Find where the given text appears and provide that cell's center as (X, Y) coordinate. 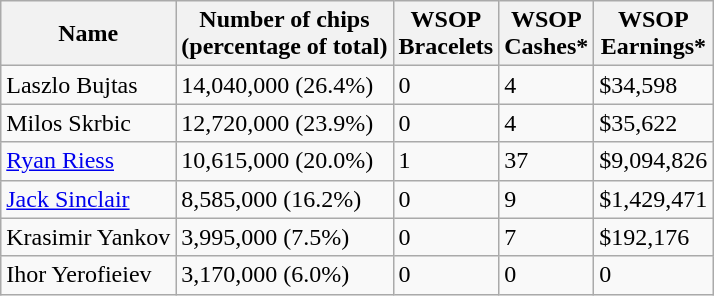
8,585,000 (16.2%) (284, 199)
$34,598 (654, 85)
3,995,000 (7.5%) (284, 237)
1 (446, 161)
$9,094,826 (654, 161)
Jack Sinclair (88, 199)
WSOPBracelets (446, 34)
9 (546, 199)
$192,176 (654, 237)
$35,622 (654, 123)
37 (546, 161)
14,040,000 (26.4%) (284, 85)
7 (546, 237)
Krasimir Yankov (88, 237)
$1,429,471 (654, 199)
Ihor Yerofieiev (88, 275)
10,615,000 (20.0%) (284, 161)
WSOPEarnings* (654, 34)
Laszlo Bujtas (88, 85)
Milos Skrbic (88, 123)
3,170,000 (6.0%) (284, 275)
Number of chips(percentage of total) (284, 34)
Ryan Riess (88, 161)
Name (88, 34)
WSOPCashes* (546, 34)
12,720,000 (23.9%) (284, 123)
